Locate the cell with the specified text and output its [x, y] center coordinate. 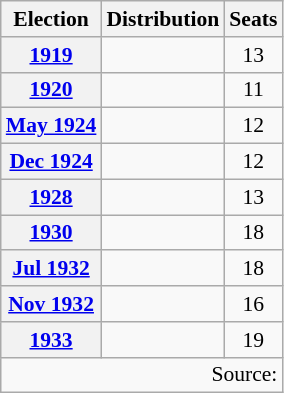
Nov 1932 [52, 304]
Dec 1924 [52, 162]
1933 [52, 340]
1930 [52, 233]
Jul 1932 [52, 269]
1919 [52, 55]
1928 [52, 197]
Source: [142, 375]
16 [253, 304]
11 [253, 90]
Election [52, 19]
May 1924 [52, 126]
19 [253, 340]
1920 [52, 90]
Distribution [162, 19]
Seats [253, 19]
